Return the (X, Y) coordinate for the center point of the cell that contains the specified text.  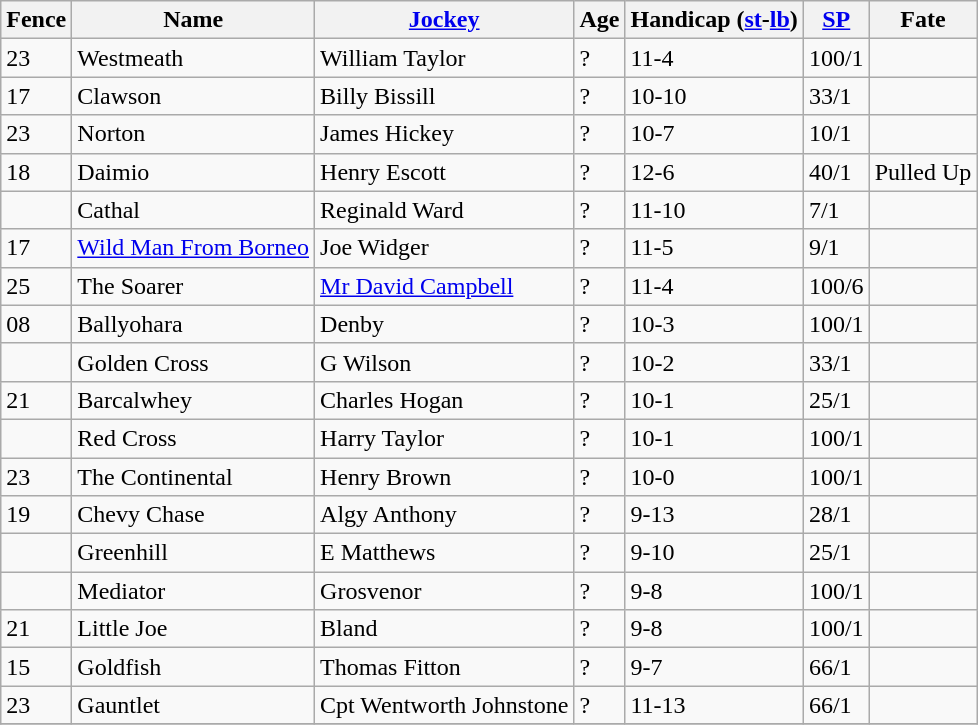
9/1 (836, 248)
Chevy Chase (194, 515)
10-10 (714, 96)
Jockey (444, 20)
12-6 (714, 172)
Goldfish (194, 667)
Golden Cross (194, 362)
Pulled Up (923, 172)
9-13 (714, 515)
Algy Anthony (444, 515)
08 (36, 324)
10-0 (714, 477)
18 (36, 172)
Red Cross (194, 438)
40/1 (836, 172)
7/1 (836, 210)
Gauntlet (194, 705)
Denby (444, 324)
Grosvenor (444, 591)
E Matthews (444, 553)
11-10 (714, 210)
9-10 (714, 553)
Norton (194, 134)
10-3 (714, 324)
Harry Taylor (444, 438)
Henry Brown (444, 477)
Mr David Campbell (444, 286)
Name (194, 20)
10/1 (836, 134)
The Continental (194, 477)
19 (36, 515)
Mediator (194, 591)
25 (36, 286)
11-5 (714, 248)
Daimio (194, 172)
Joe Widger (444, 248)
Little Joe (194, 629)
Barcalwhey (194, 400)
Reginald Ward (444, 210)
28/1 (836, 515)
10-2 (714, 362)
William Taylor (444, 58)
Handicap (st-lb) (714, 20)
Thomas Fitton (444, 667)
The Soarer (194, 286)
Fence (36, 20)
Henry Escott (444, 172)
Billy Bissill (444, 96)
9-7 (714, 667)
Bland (444, 629)
G Wilson (444, 362)
Clawson (194, 96)
SP (836, 20)
Westmeath (194, 58)
Charles Hogan (444, 400)
Cpt Wentworth Johnstone (444, 705)
Fate (923, 20)
11-13 (714, 705)
Cathal (194, 210)
10-7 (714, 134)
Wild Man From Borneo (194, 248)
15 (36, 667)
Ballyohara (194, 324)
Greenhill (194, 553)
100/6 (836, 286)
Age (600, 20)
James Hickey (444, 134)
